Capture the cell that displays the provided text and extract its (X, Y) central coordinate. 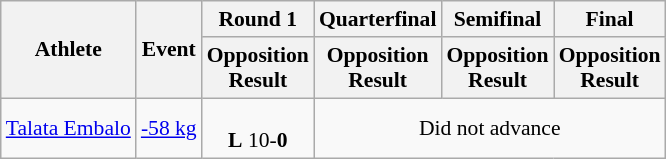
L 10-0 (258, 128)
Final (610, 19)
Quarterfinal (378, 19)
Semifinal (497, 19)
Athlete (68, 50)
Did not advance (490, 128)
Talata Embalo (68, 128)
Event (169, 50)
Round 1 (258, 19)
-58 kg (169, 128)
